Return the (X, Y) coordinate for the center point of the cell that contains the specified text.  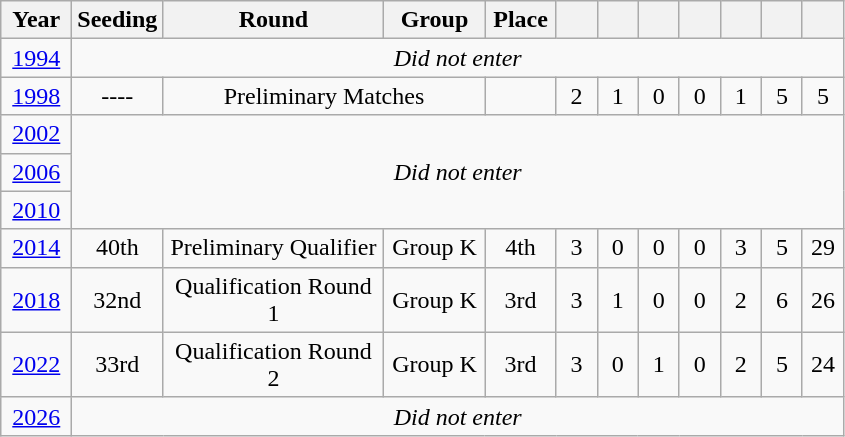
26 (822, 300)
24 (822, 364)
40th (118, 248)
---- (118, 96)
33rd (118, 364)
2026 (36, 416)
32nd (118, 300)
4th (520, 248)
2006 (36, 172)
2010 (36, 210)
Qualification Round 1 (274, 300)
2014 (36, 248)
Place (520, 20)
1998 (36, 96)
6 (782, 300)
Preliminary Qualifier (274, 248)
29 (822, 248)
2002 (36, 134)
2018 (36, 300)
1994 (36, 58)
2022 (36, 364)
Round (274, 20)
Year (36, 20)
Qualification Round 2 (274, 364)
Seeding (118, 20)
Preliminary Matches (324, 96)
Group (434, 20)
